Locate the cell with the specified text and output its [X, Y] center coordinate. 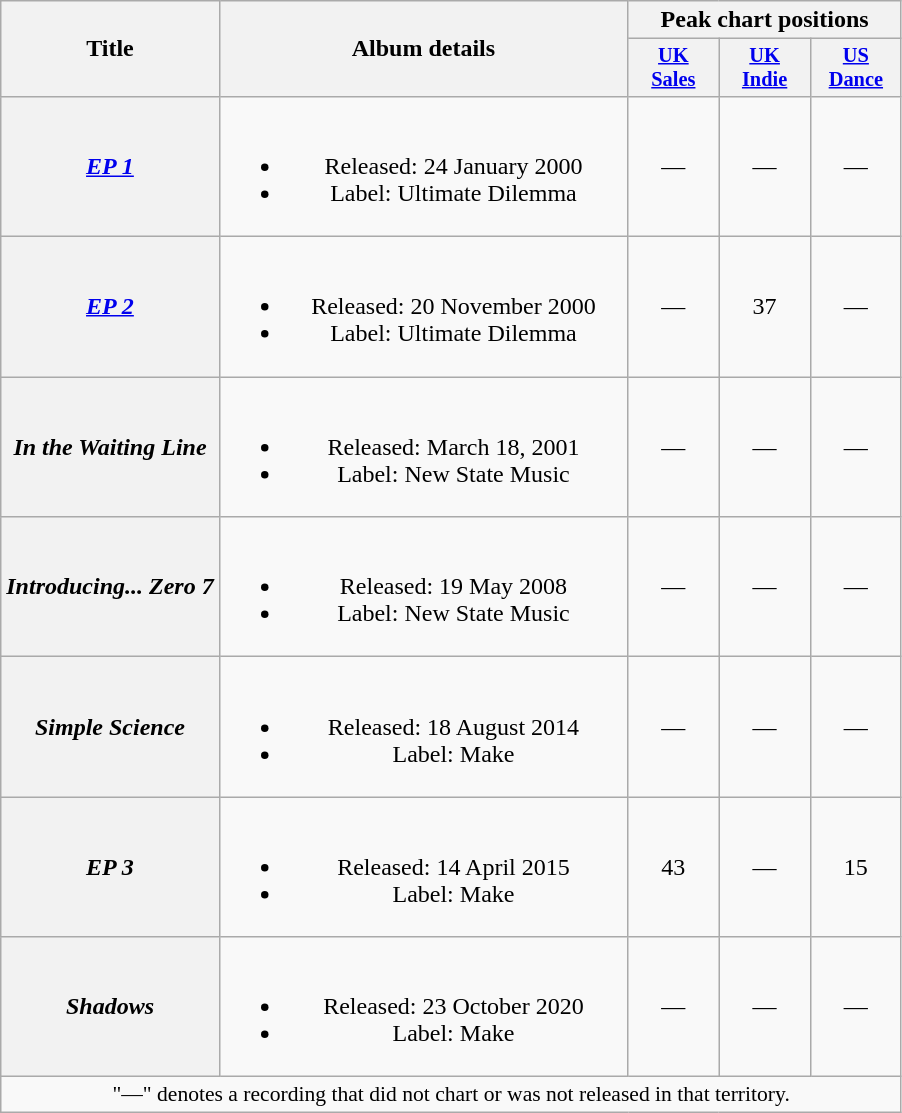
Shadows [110, 1007]
Introducing... Zero 7 [110, 587]
Released: 18 August 2014Label: Make [424, 727]
EP 2 [110, 307]
USDance [856, 68]
Released: 23 October 2020Label: Make [424, 1007]
EP 1 [110, 166]
Released: 24 January 2000Label: Ultimate Dilemma [424, 166]
Album details [424, 49]
Title [110, 49]
"—" denotes a recording that did not chart or was not released in that territory. [452, 1095]
UKSales [674, 68]
UKIndie [764, 68]
43 [674, 867]
Released: 14 April 2015Label: Make [424, 867]
In the Waiting Line [110, 447]
Released: 19 May 2008Label: New State Music [424, 587]
EP 3 [110, 867]
Simple Science [110, 727]
Peak chart positions [765, 20]
37 [764, 307]
Released: March 18, 2001Label: New State Music [424, 447]
15 [856, 867]
Released: 20 November 2000Label: Ultimate Dilemma [424, 307]
